Determine the [X, Y] coordinate at the center of the cell enclosing the given text.  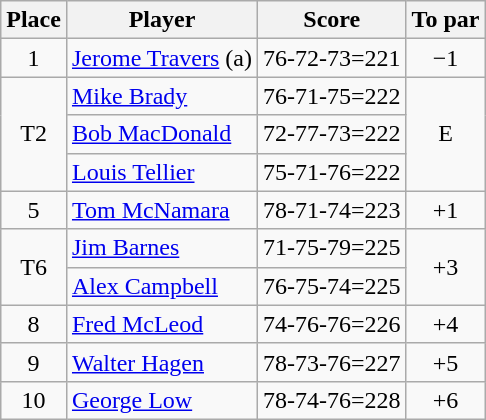
Place [34, 20]
E [446, 134]
+6 [446, 400]
75-71-76=222 [332, 172]
To par [446, 20]
8 [34, 324]
Bob MacDonald [162, 134]
76-72-73=221 [332, 58]
+3 [446, 267]
72-77-73=222 [332, 134]
Louis Tellier [162, 172]
Jerome Travers (a) [162, 58]
10 [34, 400]
78-73-76=227 [332, 362]
Jim Barnes [162, 248]
78-74-76=228 [332, 400]
T2 [34, 134]
Mike Brady [162, 96]
74-76-76=226 [332, 324]
+5 [446, 362]
Walter Hagen [162, 362]
Score [332, 20]
5 [34, 210]
78-71-74=223 [332, 210]
T6 [34, 267]
9 [34, 362]
Fred McLeod [162, 324]
76-75-74=225 [332, 286]
Tom McNamara [162, 210]
−1 [446, 58]
+4 [446, 324]
George Low [162, 400]
71-75-79=225 [332, 248]
Player [162, 20]
Alex Campbell [162, 286]
+1 [446, 210]
1 [34, 58]
76-71-75=222 [332, 96]
